Scan for the cell matching the given text and deliver its [X, Y] coordinate at center. 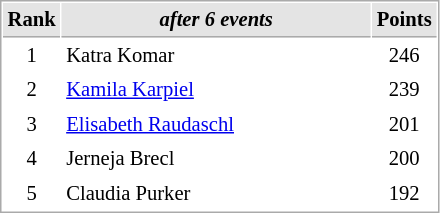
Katra Komar [216, 56]
201 [404, 124]
239 [404, 90]
3 [32, 124]
Claudia Purker [216, 194]
Points [404, 20]
1 [32, 56]
4 [32, 158]
200 [404, 158]
2 [32, 90]
192 [404, 194]
5 [32, 194]
Rank [32, 20]
Elisabeth Raudaschl [216, 124]
Kamila Karpiel [216, 90]
Jerneja Brecl [216, 158]
after 6 events [216, 20]
246 [404, 56]
